Scan for the cell matching the given text and deliver its [X, Y] coordinate at center. 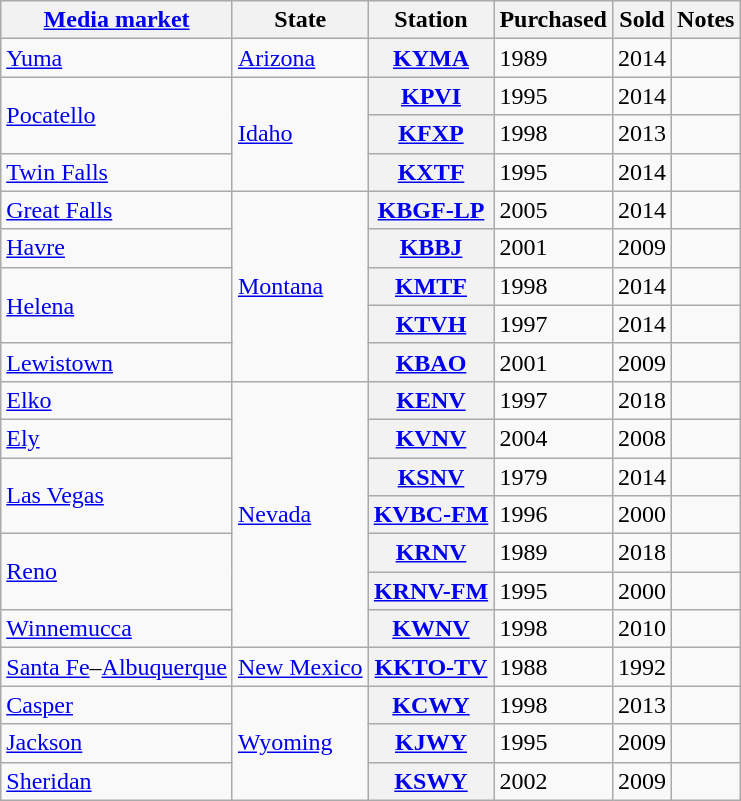
KENV [431, 400]
Twin Falls [117, 172]
KFXP [431, 134]
Casper [117, 705]
KJWY [431, 743]
1996 [554, 515]
KRNV-FM [431, 591]
Pocatello [117, 115]
KVBC-FM [431, 515]
1979 [554, 477]
KWNV [431, 629]
Winnemucca [117, 629]
KSNV [431, 477]
Elko [117, 400]
1992 [642, 667]
Great Falls [117, 210]
Sold [642, 20]
KTVH [431, 324]
KSWY [431, 781]
Arizona [300, 58]
Station [431, 20]
KKTO-TV [431, 667]
Wyoming [300, 743]
Las Vegas [117, 496]
Ely [117, 438]
KYMA [431, 58]
Purchased [554, 20]
Reno [117, 572]
Nevada [300, 514]
KRNV [431, 553]
KMTF [431, 286]
KBGF-LP [431, 210]
KPVI [431, 96]
Media market [117, 20]
Sheridan [117, 781]
2002 [554, 781]
Notes [706, 20]
Yuma [117, 58]
KBBJ [431, 248]
2008 [642, 438]
KBAO [431, 362]
2010 [642, 629]
2005 [554, 210]
Helena [117, 305]
Santa Fe–Albuquerque [117, 667]
KCWY [431, 705]
New Mexico [300, 667]
Jackson [117, 743]
Montana [300, 286]
KXTF [431, 172]
KVNV [431, 438]
Idaho [300, 134]
State [300, 20]
Havre [117, 248]
1988 [554, 667]
Lewistown [117, 362]
2004 [554, 438]
